Return [X, Y] of the center of cell containing provided text 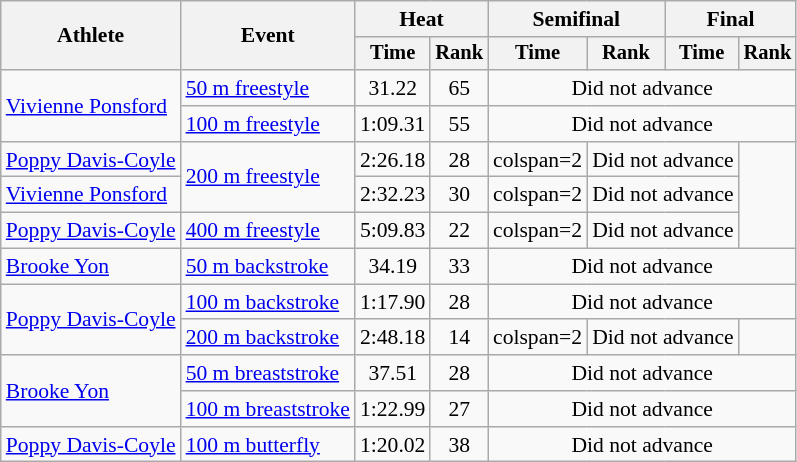
2:26.18 [392, 160]
100 m breaststroke [268, 409]
27 [459, 409]
33 [459, 267]
65 [459, 88]
37.51 [392, 373]
200 m freestyle [268, 178]
22 [459, 231]
Final [731, 19]
50 m backstroke [268, 267]
100 m freestyle [268, 124]
5:09.83 [392, 231]
55 [459, 124]
30 [459, 195]
400 m freestyle [268, 231]
Event [268, 36]
31.22 [392, 88]
200 m backstroke [268, 338]
50 m freestyle [268, 88]
14 [459, 338]
Semifinal [576, 19]
1:22.99 [392, 409]
2:48.18 [392, 338]
100 m backstroke [268, 302]
2:32.23 [392, 195]
Heat [422, 19]
34.19 [392, 267]
1:17.90 [392, 302]
1:09.31 [392, 124]
50 m breaststroke [268, 373]
Athlete [91, 36]
